Return the (x, y) coordinate for the center point of the cell that contains the specified text.  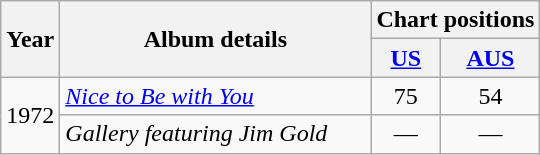
Gallery featuring Jim Gold (216, 134)
Album details (216, 39)
Year (30, 39)
Chart positions (456, 20)
75 (406, 96)
54 (490, 96)
AUS (490, 58)
Nice to Be with You (216, 96)
1972 (30, 115)
US (406, 58)
